Return the [X, Y] coordinate for the center point of the cell that contains the specified text.  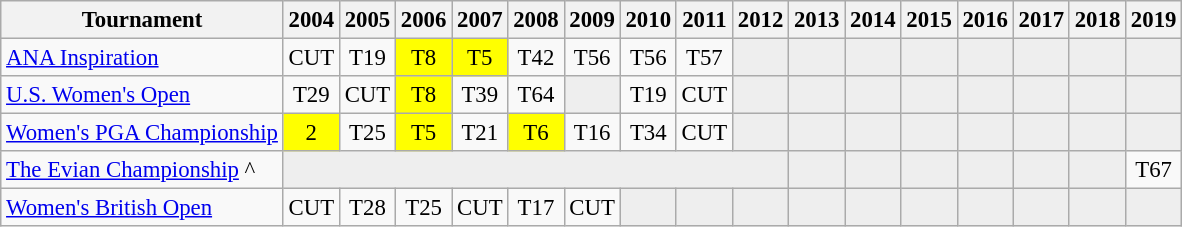
T17 [536, 208]
2019 [1154, 20]
ANA Inspiration [142, 58]
T16 [592, 133]
2013 [817, 20]
The Evian Championship ^ [142, 170]
T57 [704, 58]
2010 [648, 20]
2015 [929, 20]
2005 [367, 20]
2007 [480, 20]
Women's British Open [142, 208]
T29 [311, 95]
U.S. Women's Open [142, 95]
2 [311, 133]
T64 [536, 95]
2017 [1041, 20]
T28 [367, 208]
T6 [536, 133]
2018 [1097, 20]
T34 [648, 133]
T21 [480, 133]
2009 [592, 20]
T39 [480, 95]
Tournament [142, 20]
2004 [311, 20]
T42 [536, 58]
T67 [1154, 170]
2011 [704, 20]
Women's PGA Championship [142, 133]
2008 [536, 20]
2006 [424, 20]
2016 [985, 20]
2014 [873, 20]
2012 [760, 20]
